Determine the (X, Y) coordinate at the center of the cell enclosing the given text.  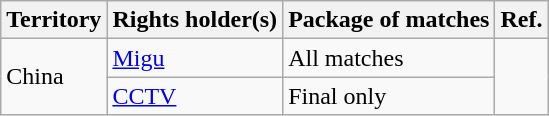
Package of matches (389, 20)
Migu (195, 58)
Ref. (522, 20)
Rights holder(s) (195, 20)
China (54, 77)
Final only (389, 96)
All matches (389, 58)
Territory (54, 20)
CCTV (195, 96)
